Provide the (X, Y) coordinate of the cell's center where the given text is located.  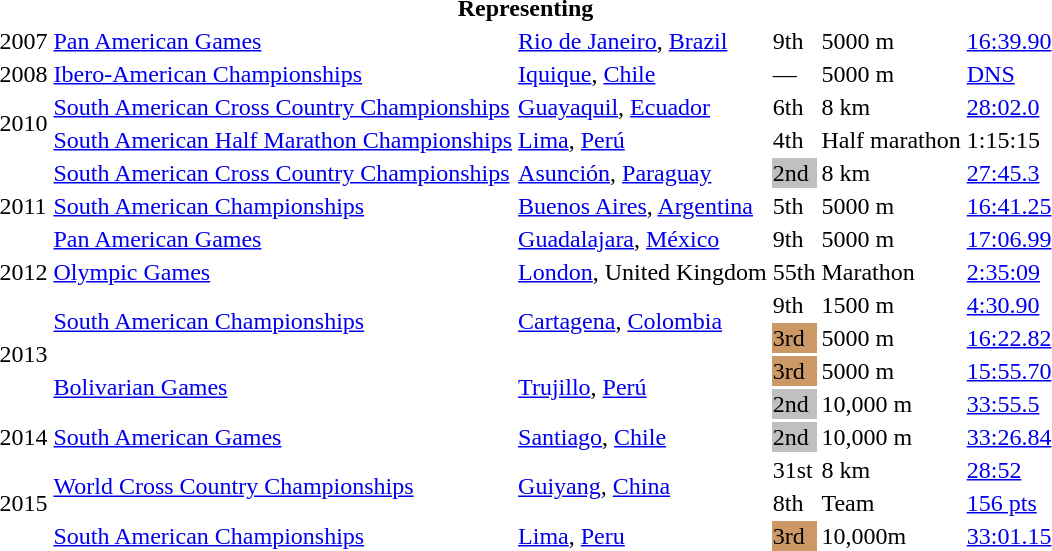
— (794, 74)
World Cross Country Championships (283, 486)
Olympic Games (283, 272)
55th (794, 272)
31st (794, 470)
8th (794, 503)
Bolivarian Games (283, 388)
Team (891, 503)
Asunción, Paraguay (643, 173)
Guayaquil, Ecuador (643, 107)
Marathon (891, 272)
Trujillo, Perú (643, 388)
1500 m (891, 305)
Rio de Janeiro, Brazil (643, 41)
South American Games (283, 437)
London, United Kingdom (643, 272)
Lima, Perú (643, 140)
Santiago, Chile (643, 437)
Ibero-American Championships (283, 74)
Iquique, Chile (643, 74)
4th (794, 140)
Guiyang, China (643, 486)
Guadalajara, México (643, 239)
Half marathon (891, 140)
Lima, Peru (643, 536)
Cartagena, Colombia (643, 322)
10,000m (891, 536)
Buenos Aires, Argentina (643, 206)
South American Half Marathon Championships (283, 140)
5th (794, 206)
6th (794, 107)
